From the cell containing the given text, extract its center point as (X, Y) coordinate. 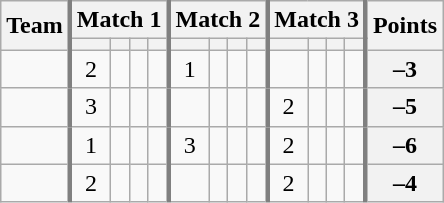
–3 (404, 69)
Team (36, 26)
–6 (404, 145)
Points (404, 26)
Match 2 (218, 20)
Match 3 (316, 20)
–5 (404, 107)
–4 (404, 183)
Match 1 (120, 20)
